Determine the (x, y) coordinate at the center of the cell enclosing the given text.  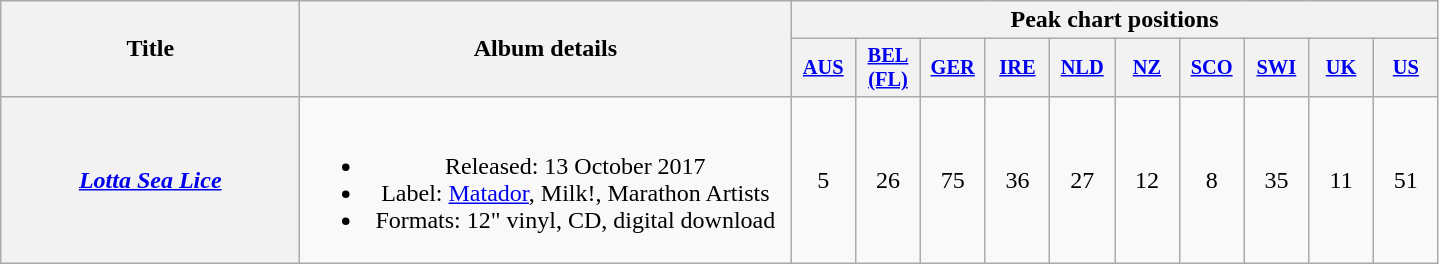
51 (1406, 180)
AUS (824, 68)
SCO (1212, 68)
11 (1342, 180)
27 (1082, 180)
GER (952, 68)
Title (150, 49)
12 (1148, 180)
Album details (546, 49)
5 (824, 180)
26 (888, 180)
36 (1018, 180)
Released: 13 October 2017Label: Matador, Milk!, Marathon ArtistsFormats: 12" vinyl, CD, digital download (546, 180)
UK (1342, 68)
BEL(FL) (888, 68)
35 (1276, 180)
Lotta Sea Lice (150, 180)
Peak chart positions (1114, 20)
75 (952, 180)
NZ (1148, 68)
US (1406, 68)
NLD (1082, 68)
8 (1212, 180)
SWI (1276, 68)
IRE (1018, 68)
